Search for the cell housing the specified text and yield its [X, Y] center coordinate. 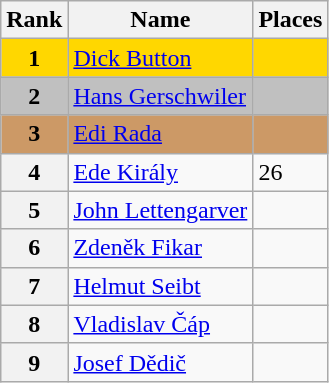
John Lettengarver [160, 210]
8 [34, 324]
Name [160, 20]
6 [34, 248]
1 [34, 58]
Hans Gerschwiler [160, 96]
Vladislav Čáp [160, 324]
Josef Dědič [160, 362]
Helmut Seibt [160, 286]
Edi Rada [160, 134]
3 [34, 134]
Rank [34, 20]
26 [290, 172]
9 [34, 362]
Ede Király [160, 172]
2 [34, 96]
7 [34, 286]
Zdeněk Fikar [160, 248]
Dick Button [160, 58]
4 [34, 172]
Places [290, 20]
5 [34, 210]
